Search for the cell housing the specified text and yield its [X, Y] center coordinate. 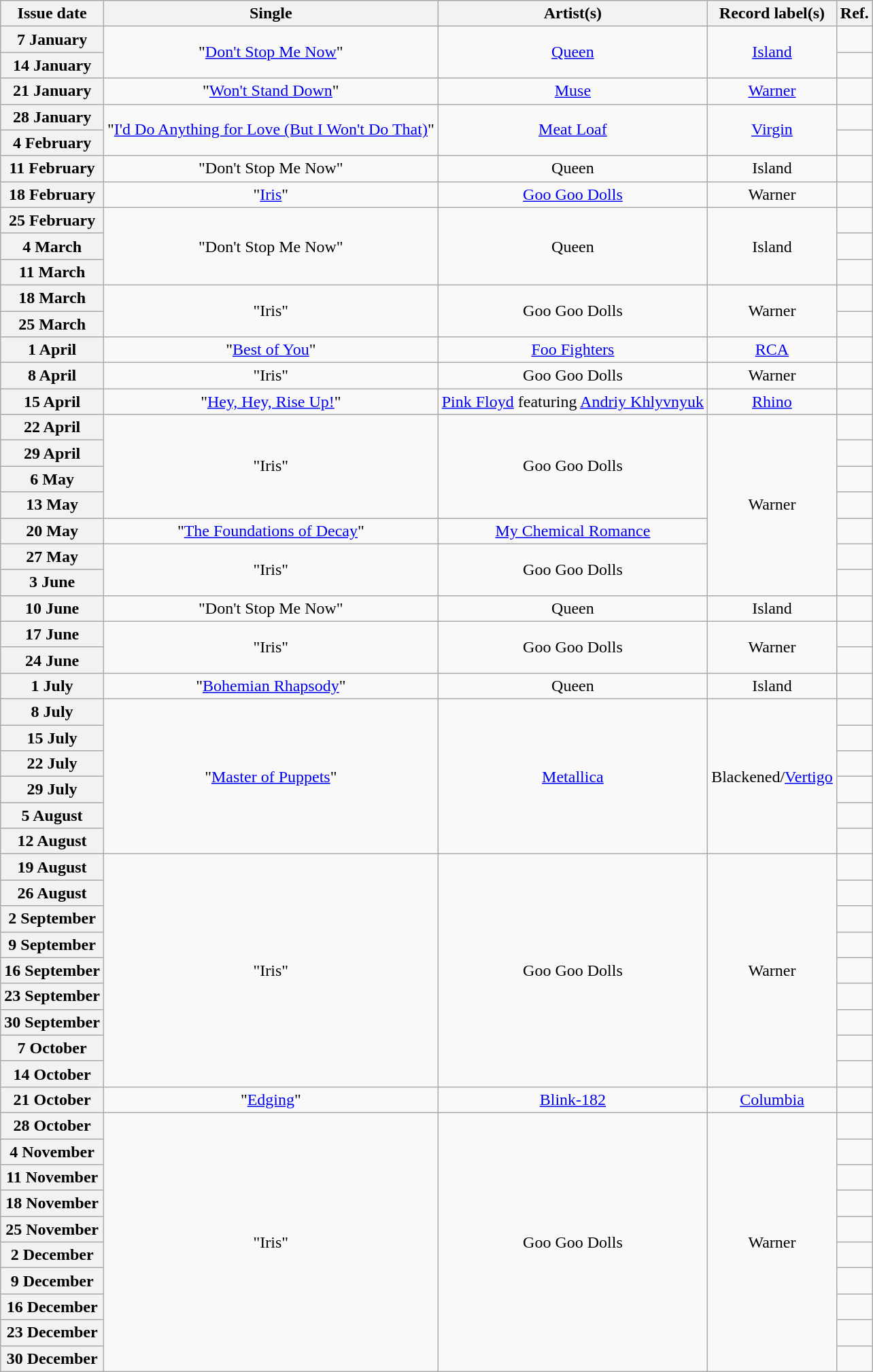
19 August [52, 867]
3 June [52, 582]
24 June [52, 660]
15 April [52, 402]
14 January [52, 65]
Metallica [572, 776]
My Chemical Romance [572, 531]
25 November [52, 1229]
RCA [772, 350]
29 July [52, 790]
17 June [52, 634]
Single [271, 14]
14 October [52, 1074]
7 October [52, 1048]
Rhino [772, 402]
2 December [52, 1255]
6 May [52, 479]
11 March [52, 272]
Columbia [772, 1100]
30 September [52, 1022]
4 November [52, 1152]
10 June [52, 608]
11 February [52, 169]
9 September [52, 945]
8 April [52, 376]
Issue date [52, 14]
18 February [52, 194]
"Won't Stand Down" [271, 91]
Virgin [772, 130]
21 January [52, 91]
Artist(s) [572, 14]
9 December [52, 1281]
23 September [52, 996]
29 April [52, 453]
12 August [52, 841]
22 July [52, 764]
2 September [52, 919]
Ref. [854, 14]
28 January [52, 117]
11 November [52, 1178]
Foo Fighters [572, 350]
Blink-182 [572, 1100]
"Edging" [271, 1100]
13 May [52, 505]
28 October [52, 1125]
5 August [52, 815]
"Bohemian Rhapsody" [271, 686]
7 January [52, 39]
8 July [52, 711]
Meat Loaf [572, 130]
27 May [52, 557]
15 July [52, 737]
1 July [52, 686]
16 September [52, 970]
Pink Floyd featuring Andriy Khlyvnyuk [572, 402]
30 December [52, 1358]
"Master of Puppets" [271, 776]
18 November [52, 1203]
20 May [52, 531]
Record label(s) [772, 14]
16 December [52, 1307]
26 August [52, 893]
Muse [572, 91]
"Best of You" [271, 350]
Blackened/Vertigo [772, 776]
4 February [52, 143]
22 April [52, 427]
"Hey, Hey, Rise Up!" [271, 402]
"The Foundations of Decay" [271, 531]
"I'd Do Anything for Love (But I Won't Do That)" [271, 130]
25 March [52, 324]
23 December [52, 1333]
25 February [52, 220]
1 April [52, 350]
21 October [52, 1100]
4 March [52, 246]
18 March [52, 298]
